Capture the cell that displays the provided text and extract its (X, Y) central coordinate. 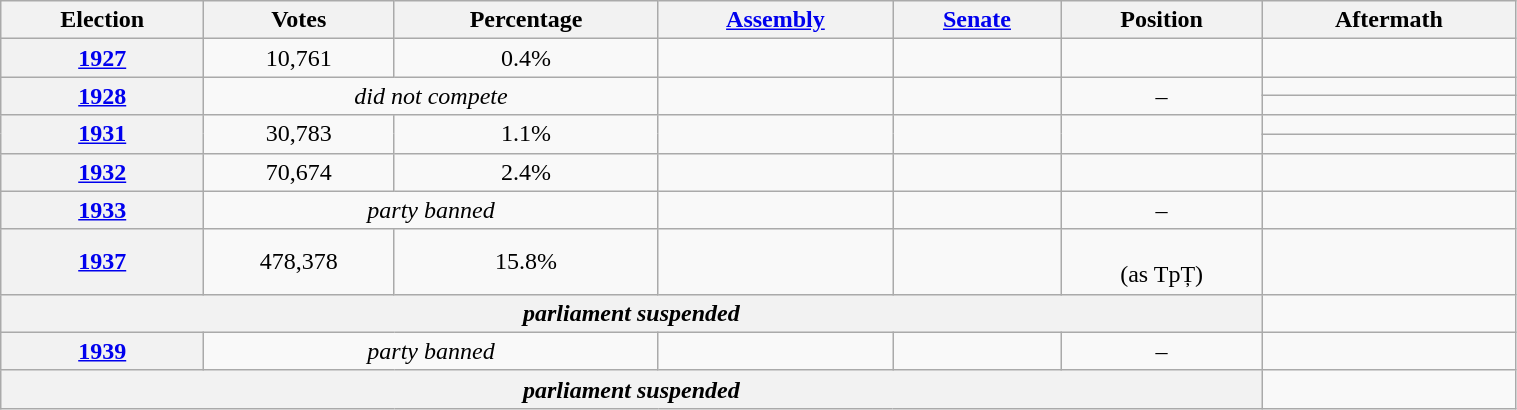
Assembly (775, 20)
1927 (102, 58)
2.4% (526, 172)
Election (102, 20)
1937 (102, 262)
1933 (102, 210)
30,783 (299, 134)
Votes (299, 20)
1932 (102, 172)
0.4% (526, 58)
15.8% (526, 262)
Aftermath (1389, 20)
Percentage (526, 20)
Senate (978, 20)
1928 (102, 96)
Position (1162, 20)
1.1% (526, 134)
1931 (102, 134)
(as TpȚ) (1162, 262)
478,378 (299, 262)
did not compete (432, 96)
70,674 (299, 172)
1939 (102, 351)
10,761 (299, 58)
